Scan for the cell matching the given text and deliver its (x, y) coordinate at center. 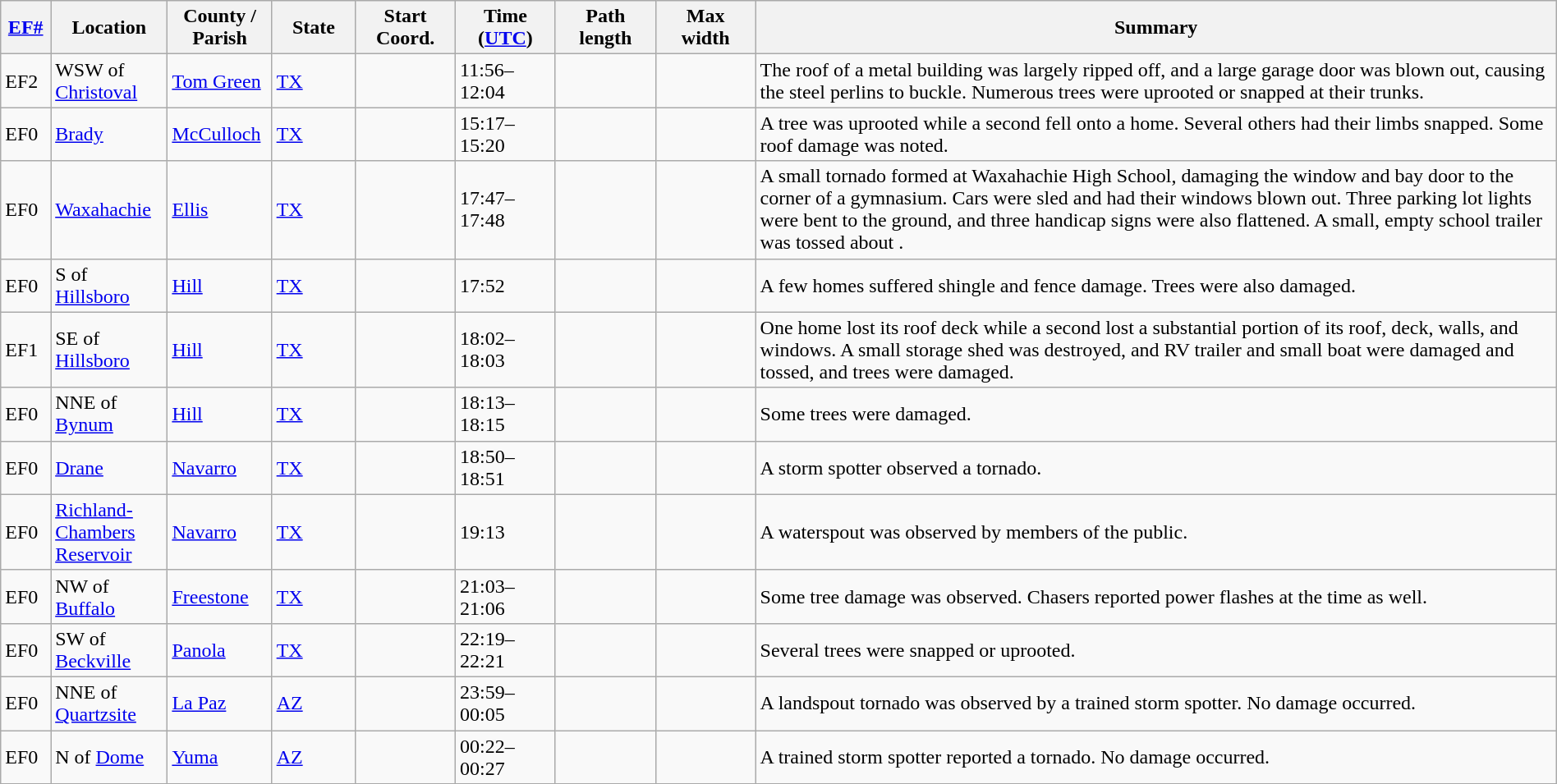
21:03–21:06 (506, 596)
WSW of Christoval (109, 80)
SW of Beckville (109, 650)
A few homes suffered shingle and fence damage. Trees were also damaged. (1156, 286)
Start Coord. (406, 28)
22:19–22:21 (506, 650)
23:59–00:05 (506, 703)
La Paz (220, 703)
18:13–18:15 (506, 414)
Several trees were snapped or uprooted. (1156, 650)
State (314, 28)
19:13 (506, 532)
EF1 (26, 350)
A tree was uprooted while a second fell onto a home. Several others had their limbs snapped. Some roof damage was noted. (1156, 135)
Panola (220, 650)
Ellis (220, 210)
Freestone (220, 596)
Max width (705, 28)
Drane (109, 468)
County / Parish (220, 28)
A waterspout was observed by members of the public. (1156, 532)
Waxahachie (109, 210)
00:22–00:27 (506, 757)
Location (109, 28)
Some trees were damaged. (1156, 414)
NNE of Quartzsite (109, 703)
11:56–12:04 (506, 80)
18:02–18:03 (506, 350)
S of Hillsboro (109, 286)
Time (UTC) (506, 28)
Summary (1156, 28)
A landspout tornado was observed by a trained storm spotter. No damage occurred. (1156, 703)
N of Dome (109, 757)
NNE of Bynum (109, 414)
EF2 (26, 80)
17:52 (506, 286)
EF# (26, 28)
Path length (605, 28)
18:50–18:51 (506, 468)
Tom Green (220, 80)
McCulloch (220, 135)
A trained storm spotter reported a tornado. No damage occurred. (1156, 757)
A storm spotter observed a tornado. (1156, 468)
SE of Hillsboro (109, 350)
Some tree damage was observed. Chasers reported power flashes at the time as well. (1156, 596)
Richland-Chambers Reservoir (109, 532)
Yuma (220, 757)
15:17–15:20 (506, 135)
NW of Buffalo (109, 596)
Brady (109, 135)
17:47–17:48 (506, 210)
